Search for the cell housing the specified text and yield its [X, Y] center coordinate. 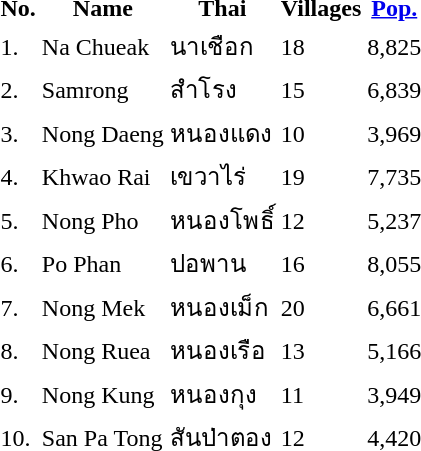
15 [320, 90]
11 [320, 394]
ปอพาน [222, 264]
18 [320, 46]
นาเชือก [222, 46]
13 [320, 350]
หนองแดง [222, 133]
Na Chueak [102, 46]
Nong Kung [102, 394]
12 [320, 220]
หนองกุง [222, 394]
10 [320, 133]
20 [320, 307]
หนองเม็ก [222, 307]
19 [320, 176]
หนองโพธิ์ [222, 220]
Nong Pho [102, 220]
Samrong [102, 90]
สำโรง [222, 90]
Nong Mek [102, 307]
Po Phan [102, 264]
16 [320, 264]
Nong Daeng [102, 133]
Khwao Rai [102, 176]
เขวาไร่ [222, 176]
Nong Ruea [102, 350]
หนองเรือ [222, 350]
